Identify which cell holds the provided text, then report its (x, y) central coordinate. 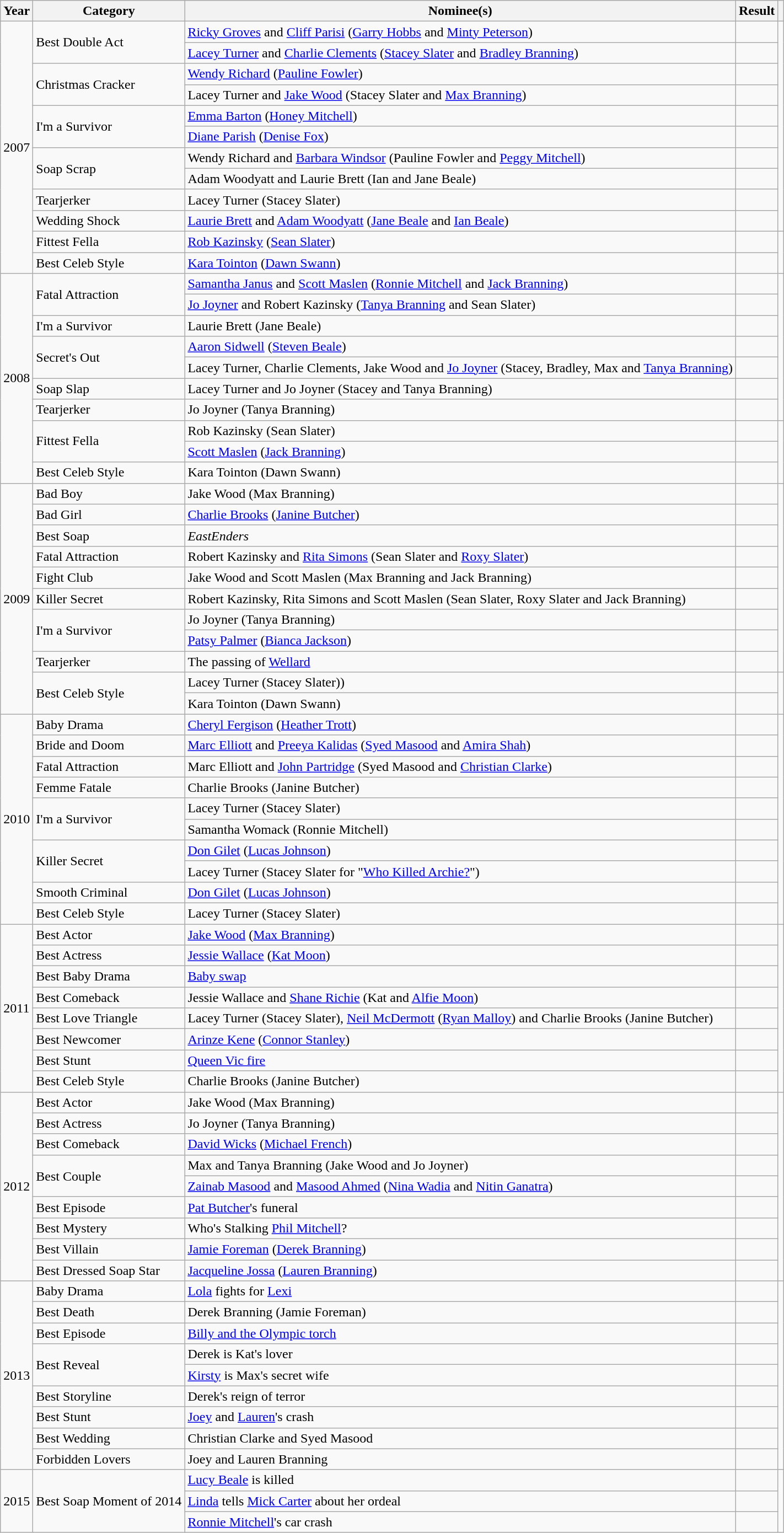
Best Reveal (109, 1365)
Best Newcomer (109, 1039)
Billy and the Olympic torch (460, 1333)
Joey and Lauren's crash (460, 1417)
Soap Slap (109, 389)
Baby swap (460, 977)
Derek's reign of terror (460, 1396)
Wedding Shock (109, 221)
Best Couple (109, 1176)
Joey and Lauren Branning (460, 1459)
Jake Wood and Scott Maslen (Max Branning and Jack Branning) (460, 577)
Smooth Criminal (109, 892)
Year (17, 11)
Scott Maslen (Jack Branning) (460, 452)
Ronnie Mitchell's car crash (460, 1522)
Who's Stalking Phil Mitchell? (460, 1228)
2013 (17, 1375)
Christian Clarke and Syed Masood (460, 1438)
Derek Branning (Jamie Foreman) (460, 1312)
Lola fights for Lexi (460, 1291)
Aaron Sidwell (Steven Beale) (460, 347)
Pat Butcher's funeral (460, 1207)
Max and Tanya Branning (Jake Wood and Jo Joyner) (460, 1165)
Forbidden Lovers (109, 1459)
2009 (17, 599)
2007 (17, 148)
Jo Joyner and Robert Kazinsky (Tanya Branning and Sean Slater) (460, 305)
Lacey Turner, Charlie Clements, Jake Wood and Jo Joyner (Stacey, Bradley, Max and Tanya Branning) (460, 368)
Lacey Turner and Jo Joyner (Stacey and Tanya Branning) (460, 389)
Lucy Beale is killed (460, 1480)
Marc Elliott and John Partridge (Syed Masood and Christian Clarke) (460, 766)
Samantha Womack (Ronnie Mitchell) (460, 829)
Best Mystery (109, 1228)
Bad Girl (109, 514)
Fight Club (109, 577)
2010 (17, 819)
Laurie Brett (Jane Beale) (460, 326)
Category (109, 11)
Lacey Turner (Stacey Slater), Neil McDermott (Ryan Malloy) and Charlie Brooks (Janine Butcher) (460, 1019)
Emma Barton (Honey Mitchell) (460, 116)
EastEnders (460, 535)
Nominee(s) (460, 11)
Best Villain (109, 1249)
Femme Fatale (109, 787)
Jamie Foreman (Derek Branning) (460, 1249)
Lacey Turner (Stacey Slater for "Who Killed Archie?") (460, 871)
Lacey Turner and Jake Wood (Stacey Slater and Max Branning) (460, 95)
Arinze Kene (Connor Stanley) (460, 1039)
Zainab Masood and Masood Ahmed (Nina Wadia and Nitin Ganatra) (460, 1186)
Bride and Doom (109, 746)
Christmas Cracker (109, 84)
2011 (17, 1008)
Best Soap (109, 535)
2012 (17, 1187)
Best Baby Drama (109, 977)
Jacqueline Jossa (Lauren Branning) (460, 1270)
2015 (17, 1501)
Jessie Wallace and Shane Richie (Kat and Alfie Moon) (460, 998)
Laurie Brett and Adam Woodyatt (Jane Beale and Ian Beale) (460, 221)
Linda tells Mick Carter about her ordeal (460, 1501)
Best Storyline (109, 1396)
Queen Vic fire (460, 1060)
Secret's Out (109, 357)
Patsy Palmer (Bianca Jackson) (460, 641)
Best Wedding (109, 1438)
Cheryl Fergison (Heather Trott) (460, 725)
Derek is Kat's lover (460, 1354)
Bad Boy (109, 494)
Best Love Triangle (109, 1019)
Lacey Turner and Charlie Clements (Stacey Slater and Bradley Branning) (460, 53)
Best Dressed Soap Star (109, 1270)
Jessie Wallace (Kat Moon) (460, 956)
The passing of Wellard (460, 662)
Kirsty is Max's secret wife (460, 1375)
Wendy Richard (Pauline Fowler) (460, 74)
Soap Scrap (109, 168)
Robert Kazinsky, Rita Simons and Scott Maslen (Sean Slater, Roxy Slater and Jack Branning) (460, 598)
Adam Woodyatt and Laurie Brett (Ian and Jane Beale) (460, 179)
Ricky Groves and Cliff Parisi (Garry Hobbs and Minty Peterson) (460, 32)
Best Death (109, 1312)
Wendy Richard and Barbara Windsor (Pauline Fowler and Peggy Mitchell) (460, 158)
Result (756, 11)
Best Double Act (109, 42)
Marc Elliott and Preeya Kalidas (Syed Masood and Amira Shah) (460, 746)
Robert Kazinsky and Rita Simons (Sean Slater and Roxy Slater) (460, 556)
Lacey Turner (Stacey Slater)) (460, 683)
Best Soap Moment of 2014 (109, 1501)
David Wicks (Michael French) (460, 1144)
Diane Parish (Denise Fox) (460, 137)
2008 (17, 378)
Samantha Janus and Scott Maslen (Ronnie Mitchell and Jack Branning) (460, 284)
